Scan for the cell matching the given text and deliver its [X, Y] coordinate at center. 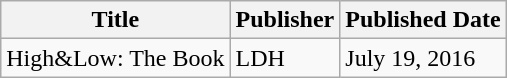
July 19, 2016 [423, 58]
High&Low: The Book [116, 58]
Published Date [423, 20]
LDH [285, 58]
Title [116, 20]
Publisher [285, 20]
